Return the (X, Y) coordinate for the center point of the cell that contains the specified text.  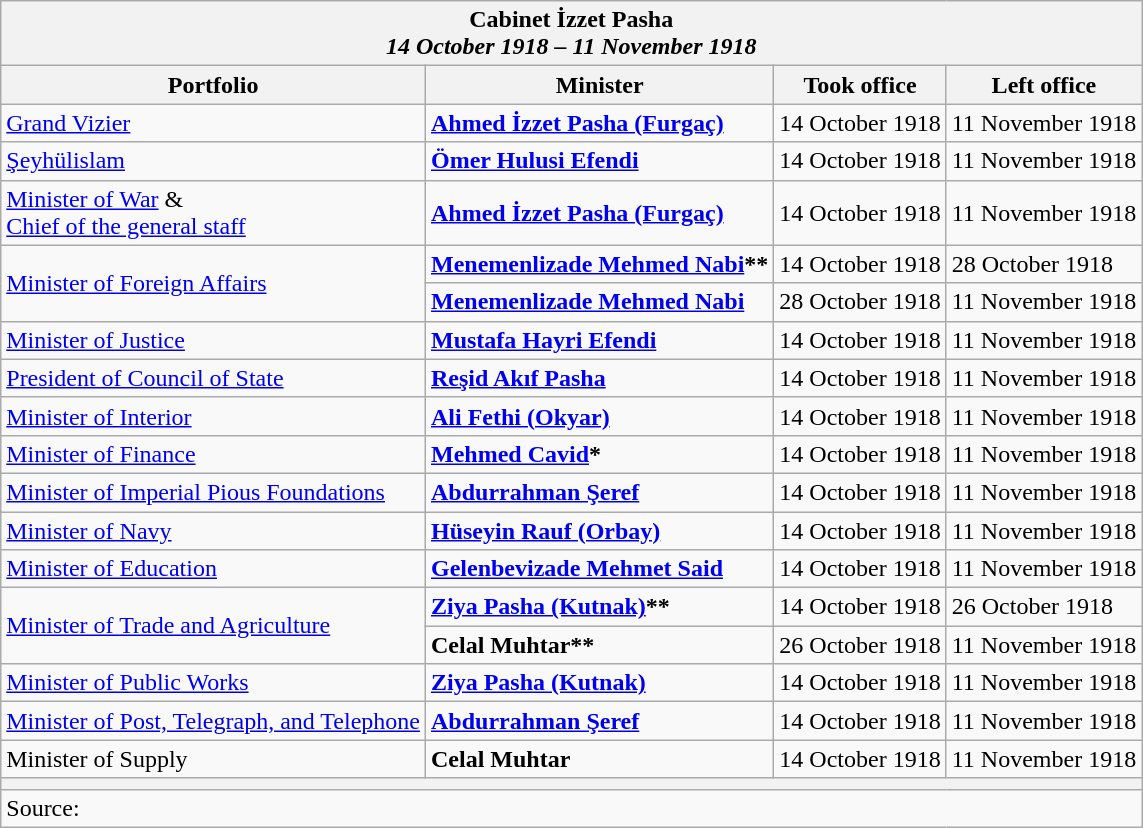
Gelenbevizade Mehmet Said (599, 569)
Şeyhülislam (214, 161)
Grand Vizier (214, 123)
Cabinet İzzet Pasha14 October 1918 – 11 November 1918 (572, 34)
Menemenlizade Mehmed Nabi** (599, 264)
Menemenlizade Mehmed Nabi (599, 302)
Hüseyin Rauf (Orbay) (599, 531)
Mustafa Hayri Efendi (599, 340)
Took office (860, 85)
Portfolio (214, 85)
Mehmed Cavid* (599, 454)
President of Council of State (214, 378)
Minister of Post, Telegraph, and Telephone (214, 721)
Minister of Trade and Agriculture (214, 626)
Ziya Pasha (Kutnak) (599, 683)
Source: (572, 808)
Minister of Navy (214, 531)
Minister of Justice (214, 340)
Minister of Finance (214, 454)
Minister of Imperial Pious Foundations (214, 492)
Minister of Education (214, 569)
Minister (599, 85)
Ziya Pasha (Kutnak)** (599, 607)
Minister of Foreign Affairs (214, 283)
Reşid Akıf Pasha (599, 378)
Minister of Supply (214, 759)
Celal Muhtar (599, 759)
Minister of Interior (214, 416)
Ömer Hulusi Efendi (599, 161)
Minister of Public Works (214, 683)
Celal Muhtar** (599, 645)
Ali Fethi (Okyar) (599, 416)
Minister of War &Chief of the general staff (214, 212)
Left office (1044, 85)
